Provide the [X, Y] coordinate of the cell's center where the given text is located.  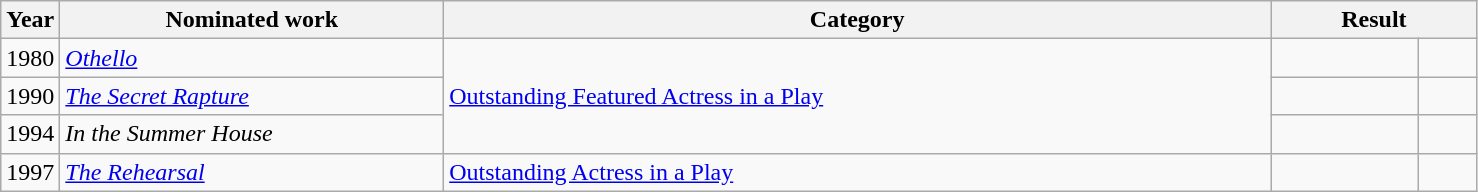
Result [1374, 20]
The Rehearsal [252, 172]
Outstanding Actress in a Play [858, 172]
The Secret Rapture [252, 96]
1994 [30, 134]
1980 [30, 58]
1990 [30, 96]
Year [30, 20]
1997 [30, 172]
In the Summer House [252, 134]
Outstanding Featured Actress in a Play [858, 96]
Othello [252, 58]
Nominated work [252, 20]
Category [858, 20]
